Return [x, y] of the center of cell containing provided text 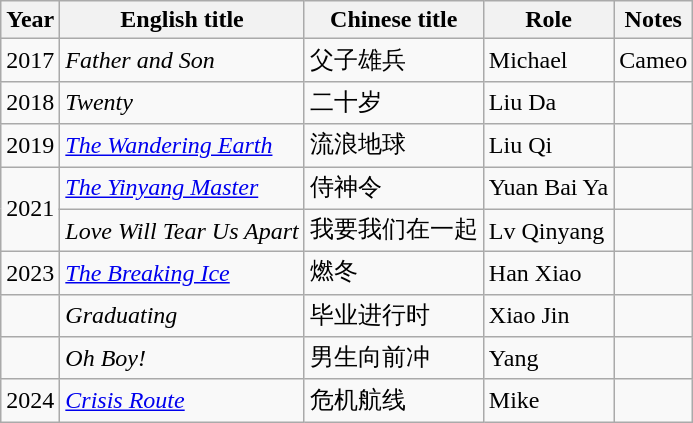
Lv Qinyang [548, 230]
男生向前冲 [394, 358]
2021 [30, 208]
Mike [548, 400]
Twenty [182, 102]
Love Will Tear Us Apart [182, 230]
Cameo [654, 60]
Yuan Bai Ya [548, 188]
危机航线 [394, 400]
Notes [654, 20]
Xiao Jin [548, 316]
流浪地球 [394, 146]
2019 [30, 146]
Han Xiao [548, 274]
Graduating [182, 316]
Crisis Route [182, 400]
燃冬 [394, 274]
Role [548, 20]
The Yinyang Master [182, 188]
The Breaking Ice [182, 274]
我要我们在一起 [394, 230]
二十岁 [394, 102]
2024 [30, 400]
Liu Qi [548, 146]
2018 [30, 102]
Father and Son [182, 60]
Yang [548, 358]
毕业进行时 [394, 316]
Year [30, 20]
Chinese title [394, 20]
2023 [30, 274]
The Wandering Earth [182, 146]
侍神令 [394, 188]
Liu Da [548, 102]
2017 [30, 60]
父子雄兵 [394, 60]
English title [182, 20]
Oh Boy! [182, 358]
Michael [548, 60]
